Extract the [X, Y] coordinate from the center of the cell holding the provided text.  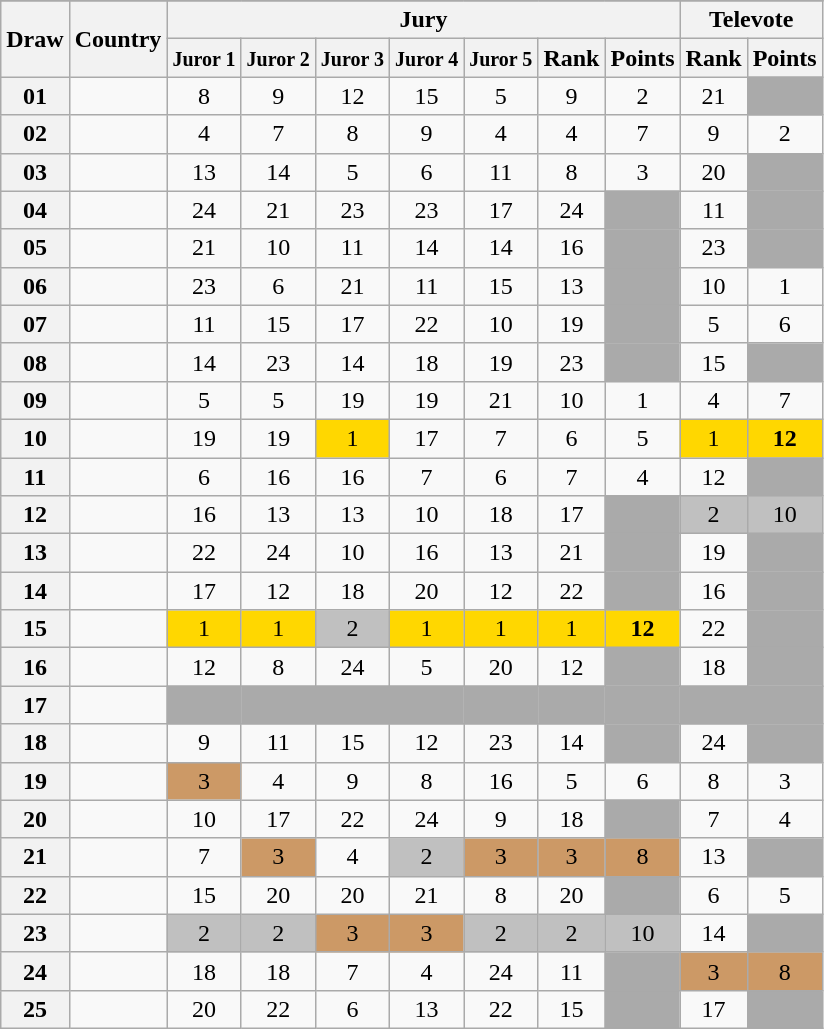
Juror 1 [204, 58]
02 [35, 134]
Jury [424, 20]
Draw [35, 39]
03 [35, 172]
Televote [751, 20]
01 [35, 96]
25 [35, 1009]
04 [35, 210]
07 [35, 324]
Juror 4 [426, 58]
09 [35, 400]
Juror 2 [278, 58]
Juror 5 [501, 58]
05 [35, 248]
06 [35, 286]
08 [35, 362]
Country [118, 39]
Juror 3 [352, 58]
